Detect which cell encompasses the target text, then output its (x, y) center coordinate. 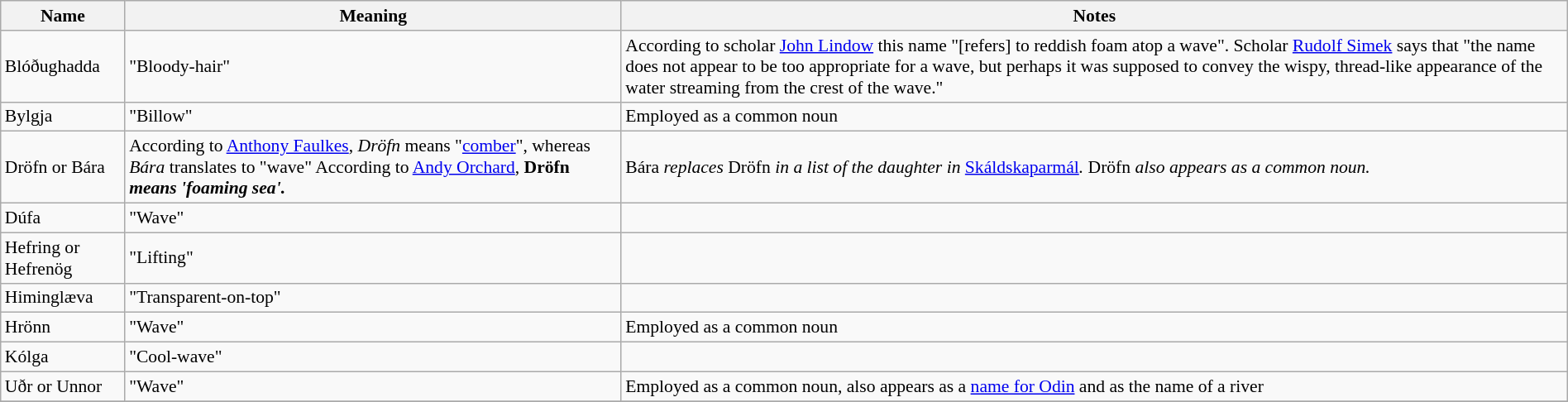
Kólga (63, 357)
Bára replaces Dröfn in a list of the daughter in Skáldskaparmál. Dröfn also appears as a common noun. (1094, 167)
"Transparent-on-top" (373, 298)
Himinglæva (63, 298)
Bylgja (63, 117)
According to Anthony Faulkes, Dröfn means "comber", whereas Bára translates to "wave" According to Andy Orchard, Dröfn means 'foaming sea'. (373, 167)
Notes (1094, 16)
"Cool-wave" (373, 357)
Hrönn (63, 328)
Uðr or Unnor (63, 386)
Meaning (373, 16)
"Lifting" (373, 258)
Name (63, 16)
Blóðughadda (63, 66)
"Bloody-hair" (373, 66)
Dúfa (63, 218)
Employed as a common noun, also appears as a name for Odin and as the name of a river (1094, 386)
Dröfn or Bára (63, 167)
"Billow" (373, 117)
Hefring or Hefrenög (63, 258)
